For the text-containing cell, return its midpoint in [x, y] coordinate format. 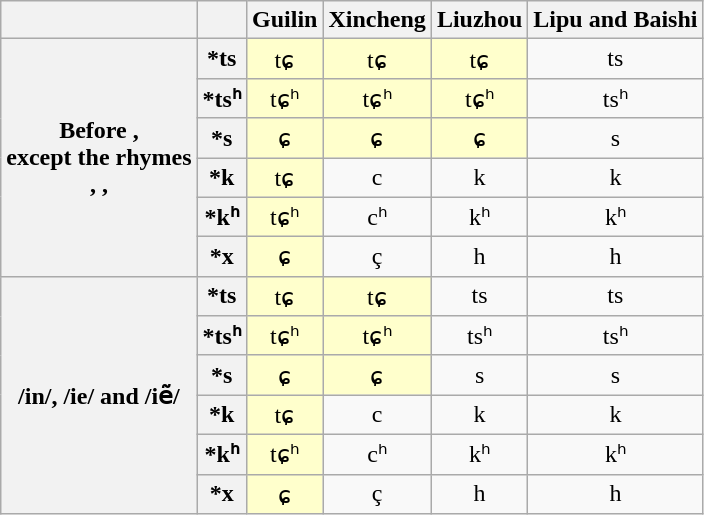
Lipu and Baishi [616, 20]
Xincheng [377, 20]
Guilin [284, 20]
Liuzhou [479, 20]
/in/, /ie/ and /iẽ/ [99, 394]
Before , except the rhymes, , [99, 158]
